Output the (x, y) coordinate of the center of the cell containing the given text.  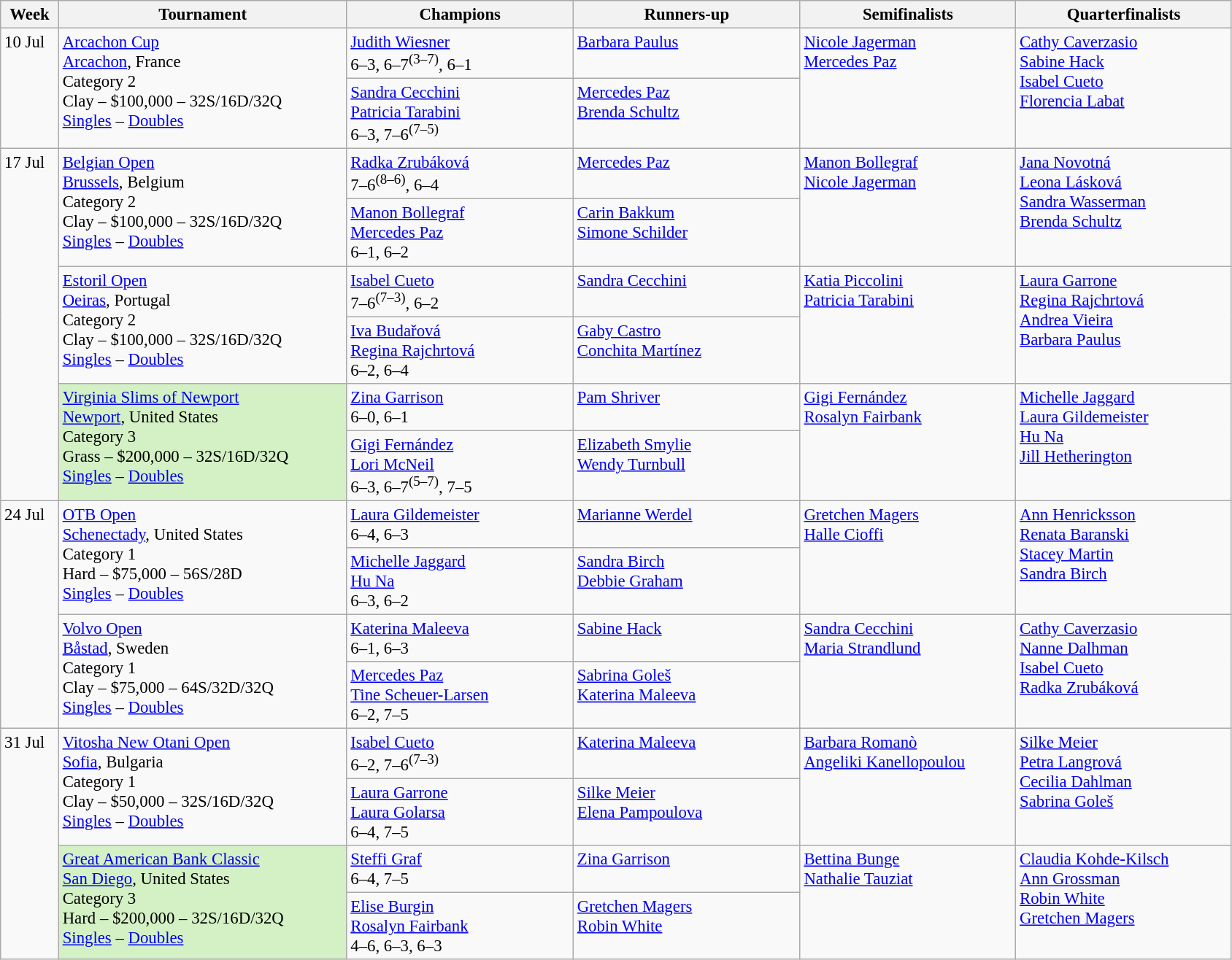
Judith Wiesner6–3, 6–7(3–7), 6–1 (460, 54)
Manon Bollegraf Mercedes Paz6–1, 6–2 (460, 233)
31 Jul (30, 845)
Barbara Paulus (688, 54)
Isabel Cueto7–6(7–3), 6–2 (460, 292)
Virginia Slims of NewportNewport, United StatesCategory 3 Grass – $200,000 – 32S/16D/32Q Singles – Doubles (203, 442)
Katerina Maleeva (688, 754)
10 Jul (30, 89)
Arcachon CupArcachon, FranceCategory 2 Clay – $100,000 – 32S/16D/32Q Singles – Doubles (203, 89)
Gigi Fernández Rosalyn Fairbank (908, 442)
Champions (460, 15)
Elizabeth Smylie Wendy Turnbull (688, 465)
Gaby Castro Conchita Martínez (688, 350)
Laura Garrone Regina Rajchrtová Andrea Vieira Barbara Paulus (1124, 325)
Sandra Cecchini Patricia Tarabini6–3, 7–6(7–5) (460, 114)
Quarterfinalists (1124, 15)
Mercedes Paz (688, 174)
Vitosha New Otani OpenSofia, BulgariaCategory 1 Clay – $50,000 – 32S/16D/32Q Singles – Doubles (203, 788)
Sabine Hack (688, 638)
Mercedes Paz Tine Scheuer-Larsen6–2, 7–5 (460, 695)
Sabrina Goleš Katerina Maleeva (688, 695)
Gretchen Magers Robin White (688, 926)
Estoril OpenOeiras, PortugalCategory 2 Clay – $100,000 – 32S/16D/32Q Singles – Doubles (203, 325)
Sandra Cecchini (688, 292)
Barbara Romanò Angeliki Kanellopoulou (908, 788)
Silke Meier Petra Langrová Cecilia Dahlman Sabrina Goleš (1124, 788)
Carin Bakkum Simone Schilder (688, 233)
24 Jul (30, 614)
Ann Henricksson Renata Baranski Stacey Martin Sandra Birch (1124, 557)
Jana Novotná Leona Lásková Sandra Wasserman Brenda Schultz (1124, 207)
Zina Garrison (688, 870)
Silke Meier Elena Pampoulova (688, 813)
Laura Gildemeister6–4, 6–3 (460, 524)
Pam Shriver (688, 407)
Nicole Jagerman Mercedes Paz (908, 89)
Runners-up (688, 15)
Sandra Birch Debbie Graham (688, 581)
OTB OpenSchenectady, United StatesCategory 1 Hard – $75,000 – 56S/28D Singles – Doubles (203, 557)
Mercedes Paz Brenda Schultz (688, 114)
Katia Piccolini Patricia Tarabini (908, 325)
Bettina Bunge Nathalie Tauziat (908, 902)
Iva Budařová Regina Rajchrtová6–2, 6–4 (460, 350)
Claudia Kohde-Kilsch Ann Grossman Robin White Gretchen Magers (1124, 902)
Laura Garrone Laura Golarsa6–4, 7–5 (460, 813)
Semifinalists (908, 15)
Isabel Cueto6–2, 7–6(7–3) (460, 754)
Great American Bank ClassicSan Diego, United StatesCategory 3 Hard – $200,000 – 32S/16D/32Q Singles – Doubles (203, 902)
Zina Garrison6–0, 6–1 (460, 407)
Belgian OpenBrussels, BelgiumCategory 2 Clay – $100,000 – 32S/16D/32Q Singles – Doubles (203, 207)
Gretchen Magers Halle Cioffi (908, 557)
17 Jul (30, 325)
Steffi Graf6–4, 7–5 (460, 870)
Cathy Caverzasio Nanne Dalhman Isabel Cueto Radka Zrubáková (1124, 671)
Michelle Jaggard Hu Na6–3, 6–2 (460, 581)
Michelle Jaggard Laura Gildemeister Hu Na Jill Hetherington (1124, 442)
Cathy Caverzasio Sabine Hack Isabel Cueto Florencia Labat (1124, 89)
Marianne Werdel (688, 524)
Radka Zrubáková7–6(8–6), 6–4 (460, 174)
Sandra Cecchini Maria Strandlund (908, 671)
Manon Bollegraf Nicole Jagerman (908, 207)
Gigi Fernández Lori McNeil6–3, 6–7(5–7), 7–5 (460, 465)
Volvo OpenBåstad, SwedenCategory 1 Clay – $75,000 – 64S/32D/32Q Singles – Doubles (203, 671)
Elise Burgin Rosalyn Fairbank4–6, 6–3, 6–3 (460, 926)
Katerina Maleeva6–1, 6–3 (460, 638)
Tournament (203, 15)
Week (30, 15)
